Return (x, y) of the center of cell containing provided text 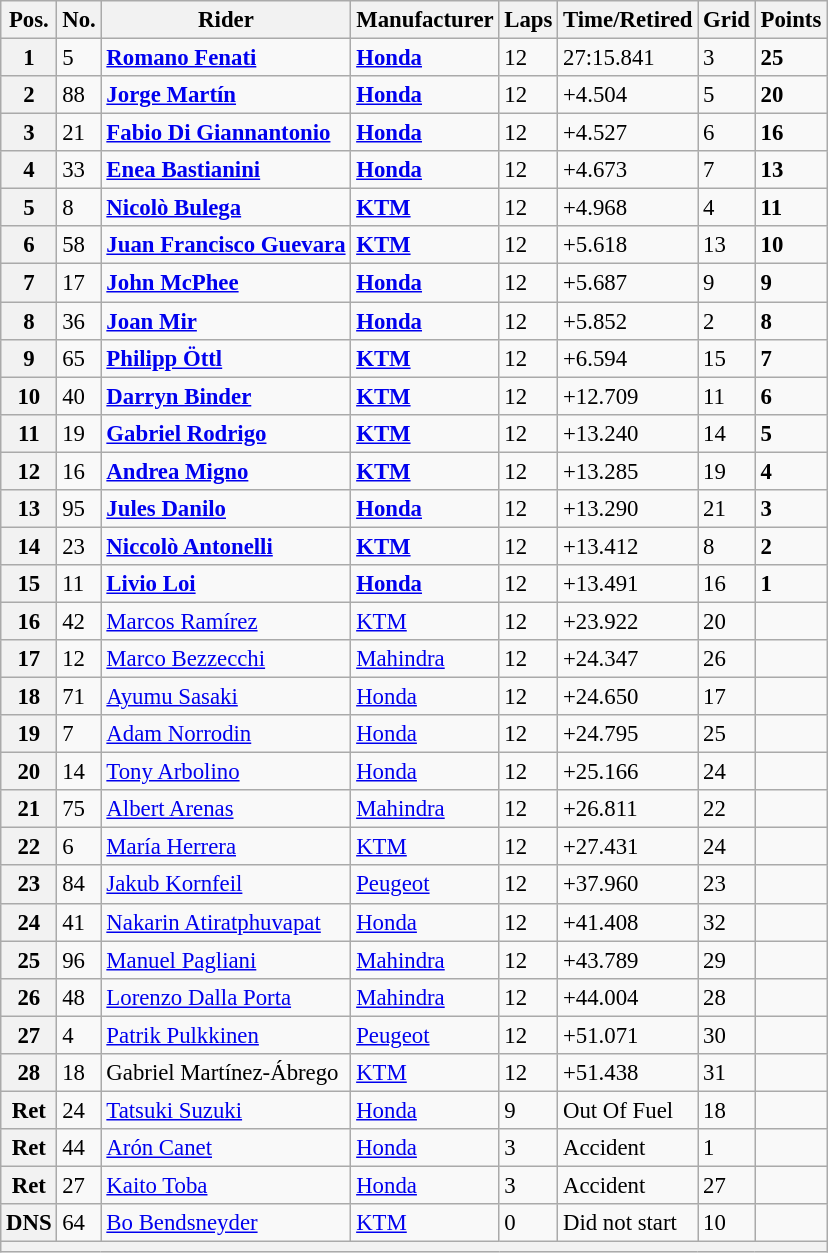
Romano Fenati (226, 58)
Patrik Pulkkinen (226, 1035)
64 (79, 1223)
+5.618 (628, 245)
Adam Norrodin (226, 734)
30 (726, 1035)
María Herrera (226, 847)
33 (79, 170)
Joan Mir (226, 321)
71 (79, 697)
Jorge Martín (226, 95)
+51.071 (628, 1035)
Did not start (628, 1223)
Marcos Ramírez (226, 621)
+5.852 (628, 321)
+13.285 (628, 471)
32 (726, 922)
+13.240 (628, 433)
41 (79, 922)
+26.811 (628, 809)
+4.527 (628, 133)
Tatsuki Suzuki (226, 1110)
+4.673 (628, 170)
+24.795 (628, 734)
+37.960 (628, 885)
84 (79, 885)
+25.166 (628, 772)
Arón Canet (226, 1148)
Grid (726, 20)
27:15.841 (628, 58)
+51.438 (628, 1073)
+5.687 (628, 283)
Pos. (29, 20)
Livio Loi (226, 584)
Jules Danilo (226, 509)
48 (79, 997)
+13.290 (628, 509)
+4.968 (628, 208)
Fabio Di Giannantonio (226, 133)
Rider (226, 20)
Niccolò Antonelli (226, 546)
75 (79, 809)
44 (79, 1148)
+24.650 (628, 697)
Albert Arenas (226, 809)
Juan Francisco Guevara (226, 245)
58 (79, 245)
65 (79, 358)
Jakub Kornfeil (226, 885)
Manuel Pagliani (226, 960)
Out Of Fuel (628, 1110)
Tony Arbolino (226, 772)
+41.408 (628, 922)
Enea Bastianini (226, 170)
42 (79, 621)
31 (726, 1073)
+43.789 (628, 960)
88 (79, 95)
+44.004 (628, 997)
36 (79, 321)
+6.594 (628, 358)
Marco Bezzecchi (226, 659)
+4.504 (628, 95)
Darryn Binder (226, 396)
John McPhee (226, 283)
96 (79, 960)
No. (79, 20)
Laps (528, 20)
Nakarin Atiratphuvapat (226, 922)
Time/Retired (628, 20)
29 (726, 960)
Lorenzo Dalla Porta (226, 997)
+27.431 (628, 847)
95 (79, 509)
Manufacturer (425, 20)
Ayumu Sasaki (226, 697)
+12.709 (628, 396)
40 (79, 396)
Kaito Toba (226, 1185)
Gabriel Martínez-Ábrego (226, 1073)
0 (528, 1223)
+13.491 (628, 584)
+13.412 (628, 546)
Philipp Öttl (226, 358)
Andrea Migno (226, 471)
Gabriel Rodrigo (226, 433)
+23.922 (628, 621)
Nicolò Bulega (226, 208)
Bo Bendsneyder (226, 1223)
Points (790, 20)
+24.347 (628, 659)
DNS (29, 1223)
